Detect which cell encompasses the target text, then output its (x, y) center coordinate. 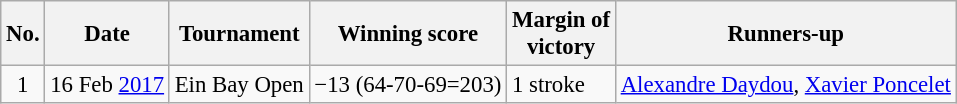
1 (23, 85)
−13 (64-70-69=203) (408, 85)
Ein Bay Open (239, 85)
1 stroke (562, 85)
Runners-up (786, 34)
Date (107, 34)
No. (23, 34)
Margin ofvictory (562, 34)
Alexandre Daydou, Xavier Poncelet (786, 85)
Tournament (239, 34)
Winning score (408, 34)
16 Feb 2017 (107, 85)
